Capture the cell that displays the provided text and extract its [X, Y] central coordinate. 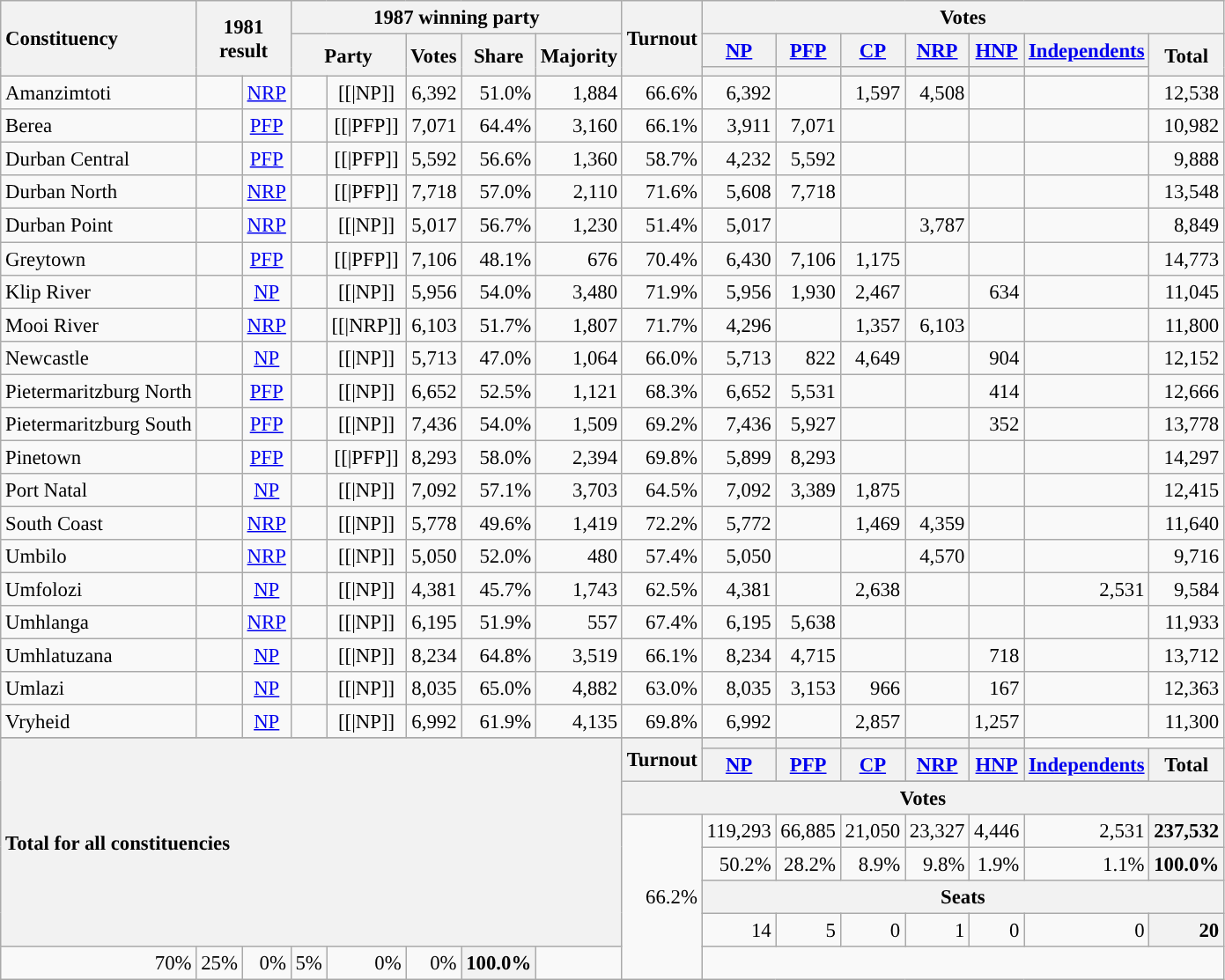
237,532 [1187, 830]
9,716 [1187, 556]
Constituency [99, 39]
3,480 [579, 291]
45.7% [498, 590]
13,712 [1187, 656]
25% [219, 963]
71.6% [662, 193]
71.9% [662, 291]
14,773 [1187, 259]
557 [579, 623]
58.0% [498, 457]
Pietermaritzburg South [99, 424]
119,293 [739, 830]
11,640 [1187, 523]
Umlazi [99, 689]
Berea [99, 126]
50.2% [739, 864]
8.9% [872, 864]
5,927 [808, 424]
4,570 [937, 556]
3,160 [579, 126]
3,153 [808, 689]
3,389 [808, 490]
480 [579, 556]
6,430 [739, 259]
5,778 [433, 523]
70.4% [662, 259]
1,175 [872, 259]
Total for all constituencies [312, 843]
13,778 [1187, 424]
1,884 [579, 93]
20 [1187, 930]
69.2% [662, 424]
51.0% [498, 93]
65.0% [498, 689]
66.6% [662, 93]
64.4% [498, 126]
62.5% [662, 590]
64.8% [498, 656]
4,135 [579, 722]
3,787 [937, 225]
Pinetown [99, 457]
822 [808, 357]
63.0% [662, 689]
1,875 [872, 490]
67.4% [662, 623]
Pietermaritzburg North [99, 391]
12,363 [1187, 689]
1,230 [579, 225]
1,357 [872, 325]
51.4% [662, 225]
676 [579, 259]
2,638 [872, 590]
12,152 [1187, 357]
1987 winning party [456, 18]
4,715 [808, 656]
4,649 [872, 357]
Vryheid [99, 722]
2,467 [872, 291]
12,415 [1187, 490]
5,608 [739, 193]
1981result [243, 39]
4,296 [739, 325]
Share [498, 55]
1,743 [579, 590]
23,327 [937, 830]
5% [308, 963]
Durban Point [99, 225]
Umbilo [99, 556]
Durban Central [99, 159]
4,508 [937, 93]
966 [872, 689]
2,857 [872, 722]
Party [349, 55]
634 [997, 291]
3,519 [579, 656]
14,297 [1187, 457]
5,899 [739, 457]
1.1% [1087, 864]
51.9% [498, 623]
21,050 [872, 830]
Mooi River [99, 325]
61.9% [498, 722]
1,360 [579, 159]
1,597 [872, 93]
1,807 [579, 325]
352 [997, 424]
9,888 [1187, 159]
56.7% [498, 225]
9.8% [937, 864]
Port Natal [99, 490]
72.2% [662, 523]
58.7% [662, 159]
8,849 [1187, 225]
11,800 [1187, 325]
1,419 [579, 523]
1,469 [872, 523]
4,882 [579, 689]
13,548 [1187, 193]
28.2% [808, 864]
12,538 [1187, 93]
Durban North [99, 193]
2,394 [579, 457]
52.0% [498, 556]
South Coast [99, 523]
Umfolozi [99, 590]
11,300 [1187, 722]
11,933 [1187, 623]
4,359 [937, 523]
4,232 [739, 159]
10,982 [1187, 126]
64.5% [662, 490]
57.0% [498, 193]
1,257 [997, 722]
56.6% [498, 159]
1,930 [808, 291]
1,064 [579, 357]
14 [739, 930]
[[|NRP]] [366, 325]
Newcastle [99, 357]
167 [997, 689]
11,045 [1187, 291]
414 [997, 391]
52.5% [498, 391]
48.1% [498, 259]
3,703 [579, 490]
904 [997, 357]
9,584 [1187, 590]
5,638 [808, 623]
1.9% [997, 864]
Klip River [99, 291]
57.4% [662, 556]
Umhlatuzana [99, 656]
5 [808, 930]
3,911 [739, 126]
71.7% [662, 325]
68.3% [662, 391]
1,509 [579, 424]
Greytown [99, 259]
70% [99, 963]
51.7% [498, 325]
1,121 [579, 391]
47.0% [498, 357]
718 [997, 656]
Seats [963, 897]
57.1% [498, 490]
5,772 [739, 523]
66,885 [808, 830]
1 [937, 930]
Majority [579, 55]
Amanzimtoti [99, 93]
2,110 [579, 193]
4,446 [997, 830]
49.6% [498, 523]
66.0% [662, 357]
12,666 [1187, 391]
5,531 [808, 391]
66.2% [662, 896]
Umhlanga [99, 623]
